From the cell containing the given text, extract its center point as [x, y] coordinate. 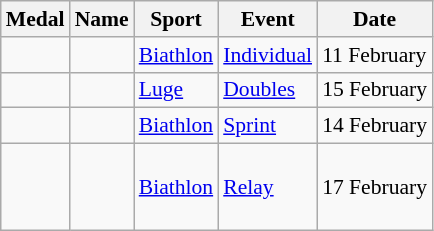
15 February [374, 90]
Sprint [268, 126]
14 February [374, 126]
11 February [374, 55]
Relay [268, 188]
Name [102, 19]
Luge [176, 90]
Event [268, 19]
17 February [374, 188]
Medal [36, 19]
Doubles [268, 90]
Date [374, 19]
Individual [268, 55]
Sport [176, 19]
